Pinpoint the cell where the given text exists, returning its [X, Y] midpoint coordinate. 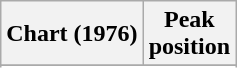
Peakposition [189, 34]
Chart (1976) [72, 34]
